From the cell containing the given text, extract its center point as (X, Y) coordinate. 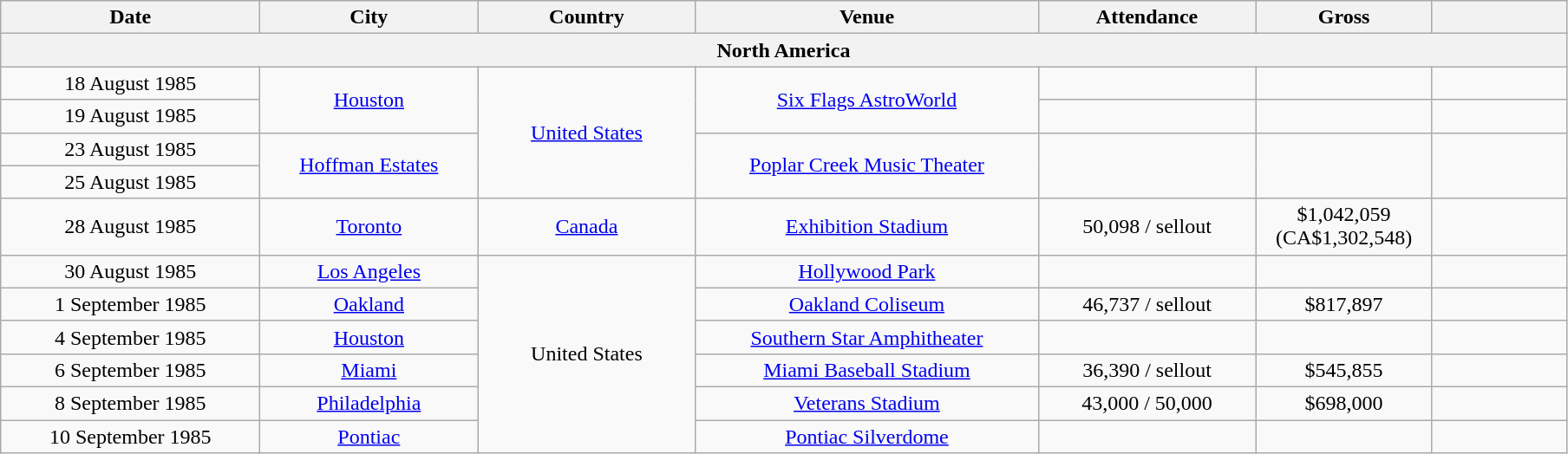
$698,000 (1344, 403)
Miami (369, 370)
25 August 1985 (130, 182)
Veterans Stadium (867, 403)
28 August 1985 (130, 227)
Philadelphia (369, 403)
Date (130, 17)
46,737 / sellout (1147, 304)
$545,855 (1344, 370)
North America (784, 50)
Canada (586, 227)
Miami Baseball Stadium (867, 370)
Toronto (369, 227)
Hollywood Park (867, 271)
Oakland (369, 304)
30 August 1985 (130, 271)
Poplar Creek Music Theater (867, 165)
$1,042,059 (CA$1,302,548) (1344, 227)
$817,897 (1344, 304)
10 September 1985 (130, 436)
19 August 1985 (130, 116)
Exhibition Stadium (867, 227)
8 September 1985 (130, 403)
City (369, 17)
23 August 1985 (130, 149)
Pontiac (369, 436)
Los Angeles (369, 271)
Pontiac Silverdome (867, 436)
18 August 1985 (130, 83)
Hoffman Estates (369, 165)
4 September 1985 (130, 337)
Southern Star Amphitheater (867, 337)
Oakland Coliseum (867, 304)
Country (586, 17)
1 September 1985 (130, 304)
36,390 / sellout (1147, 370)
Gross (1344, 17)
Venue (867, 17)
50,098 / sellout (1147, 227)
Six Flags AstroWorld (867, 100)
6 September 1985 (130, 370)
43,000 / 50,000 (1147, 403)
Attendance (1147, 17)
